Extract the (x, y) coordinate from the center of the cell holding the provided text.  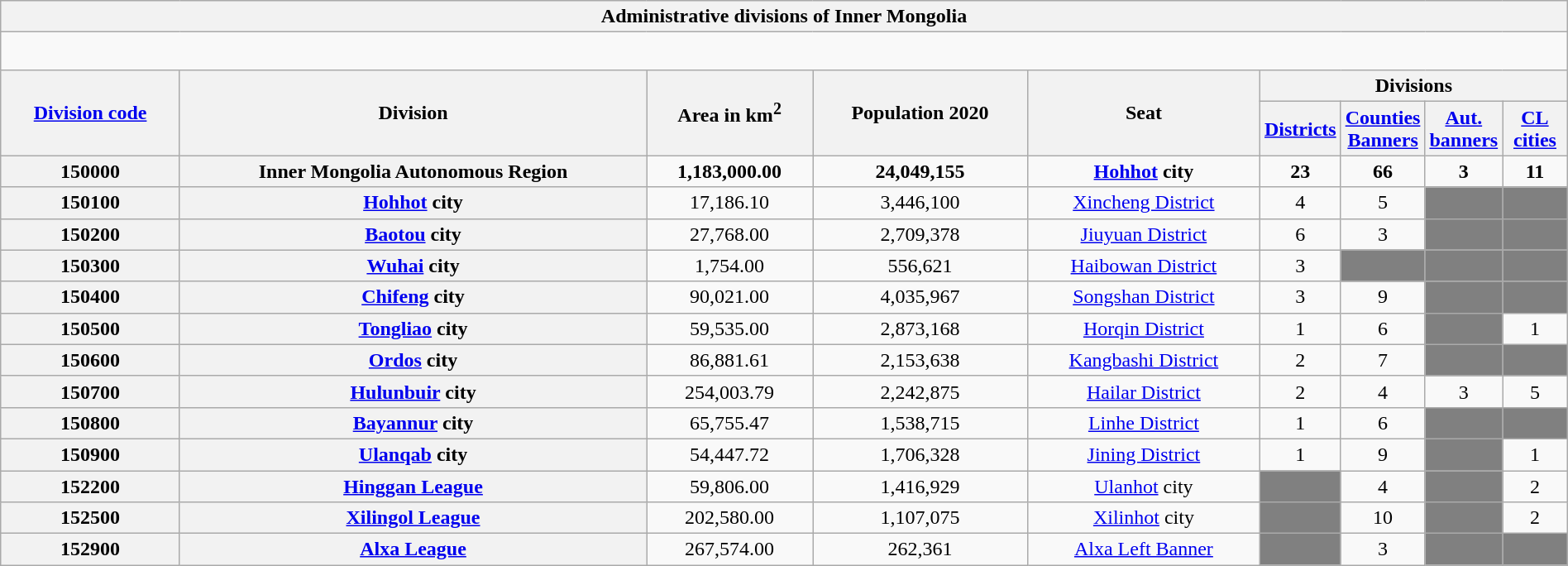
Divisions (1413, 86)
90,021.00 (729, 297)
23 (1300, 171)
150700 (91, 391)
17,186.10 (729, 203)
150000 (91, 171)
65,755.47 (729, 423)
Administrative divisions of Inner Mongolia (784, 17)
Division (413, 113)
150600 (91, 360)
Songshan District (1143, 297)
4,035,967 (920, 297)
Seat (1143, 113)
Inner Mongolia Autonomous Region (413, 171)
66 (1383, 171)
Xilingol League (413, 518)
Bayannur city (413, 423)
152200 (91, 487)
1,183,000.00 (729, 171)
Jiuyuan District (1143, 234)
Population 2020 (920, 113)
2,242,875 (920, 391)
Tongliao city (413, 329)
Kangbashi District (1143, 360)
267,574.00 (729, 549)
11 (1535, 171)
1,706,328 (920, 454)
3,446,100 (920, 203)
Wuhai city (413, 266)
Chifeng city (413, 297)
Linhe District (1143, 423)
Districts (1300, 129)
27,768.00 (729, 234)
Xilinhot city (1143, 518)
Area in km2 (729, 113)
Xincheng District (1143, 203)
59,806.00 (729, 487)
254,003.79 (729, 391)
150500 (91, 329)
152500 (91, 518)
2,153,638 (920, 360)
1,107,075 (920, 518)
Hinggan League (413, 487)
24,049,155 (920, 171)
54,447.72 (729, 454)
150300 (91, 266)
59,535.00 (729, 329)
Ulanhot city (1143, 487)
Jining District (1143, 454)
Division code (91, 113)
Hailar District (1143, 391)
150800 (91, 423)
86,881.61 (729, 360)
202,580.00 (729, 518)
152900 (91, 549)
150200 (91, 234)
Haibowan District (1143, 266)
CL cities (1535, 129)
Hulunbuir city (413, 391)
150900 (91, 454)
7 (1383, 360)
556,621 (920, 266)
Counties Banners (1383, 129)
150100 (91, 203)
2,709,378 (920, 234)
10 (1383, 518)
2,873,168 (920, 329)
Horqin District (1143, 329)
262,361 (920, 549)
Alxa Left Banner (1143, 549)
1,754.00 (729, 266)
Baotou city (413, 234)
1,416,929 (920, 487)
150400 (91, 297)
Ordos city (413, 360)
Alxa League (413, 549)
1,538,715 (920, 423)
Aut. banners (1464, 129)
Ulanqab city (413, 454)
